Return the [x, y] coordinate for the center point of the cell that contains the specified text.  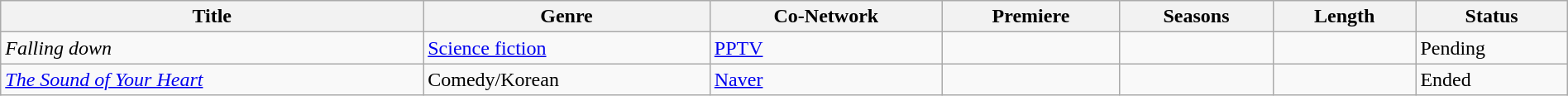
Science fiction [567, 48]
Pending [1492, 48]
Falling down [212, 48]
Title [212, 17]
Co-Network [825, 17]
The Sound of Your Heart [212, 79]
Ended [1492, 79]
Premiere [1030, 17]
PPTV [825, 48]
Status [1492, 17]
Naver [825, 79]
Genre [567, 17]
Comedy/Korean [567, 79]
Length [1344, 17]
Seasons [1196, 17]
